Detect which cell encompasses the target text, then output its (x, y) center coordinate. 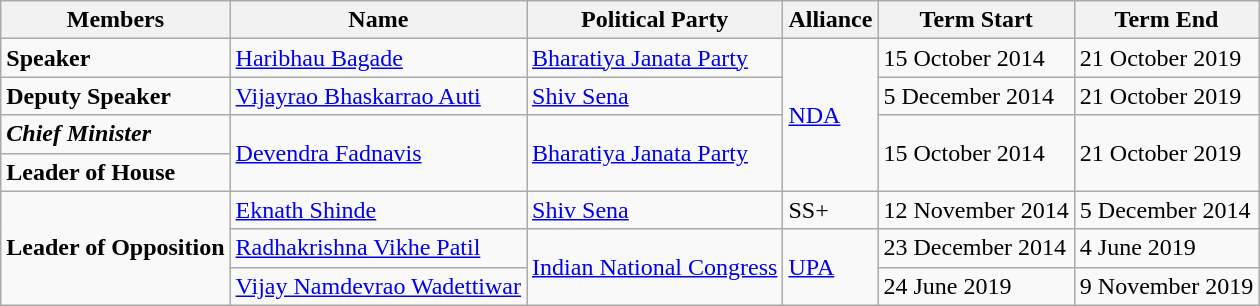
24 June 2019 (976, 286)
SS+ (830, 210)
Chief Minister (116, 134)
Eknath Shinde (378, 210)
9 November 2019 (1166, 286)
Vijayrao Bhaskarrao Auti (378, 96)
Deputy Speaker (116, 96)
UPA (830, 267)
4 June 2019 (1166, 248)
Name (378, 20)
Devendra Fadnavis (378, 153)
Vijay Namdevrao Wadettiwar (378, 286)
Leader of House (116, 172)
Term End (1166, 20)
Term Start (976, 20)
Indian National Congress (655, 267)
Haribhau Bagade (378, 58)
Political Party (655, 20)
Radhakrishna Vikhe Patil (378, 248)
Speaker (116, 58)
NDA (830, 115)
Alliance (830, 20)
23 December 2014 (976, 248)
Leader of Opposition (116, 248)
12 November 2014 (976, 210)
Members (116, 20)
